Return (x, y) of the center of cell containing provided text 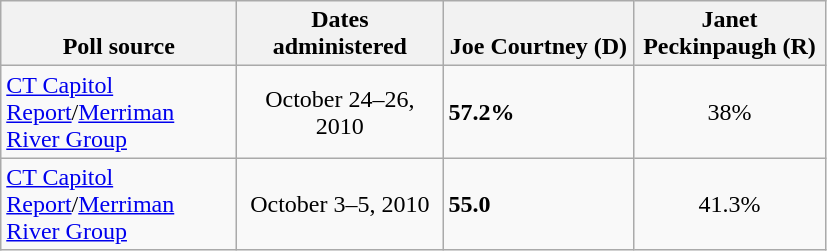
October 24–26, 2010 (340, 112)
Dates administered (340, 34)
Janet Peckinpaugh (R) (730, 34)
Joe Courtney (D) (538, 34)
41.3% (730, 204)
Poll source (119, 34)
57.2% (538, 112)
October 3–5, 2010 (340, 204)
55.0 (538, 204)
38% (730, 112)
